For the text-containing cell, return its midpoint in (X, Y) coordinate format. 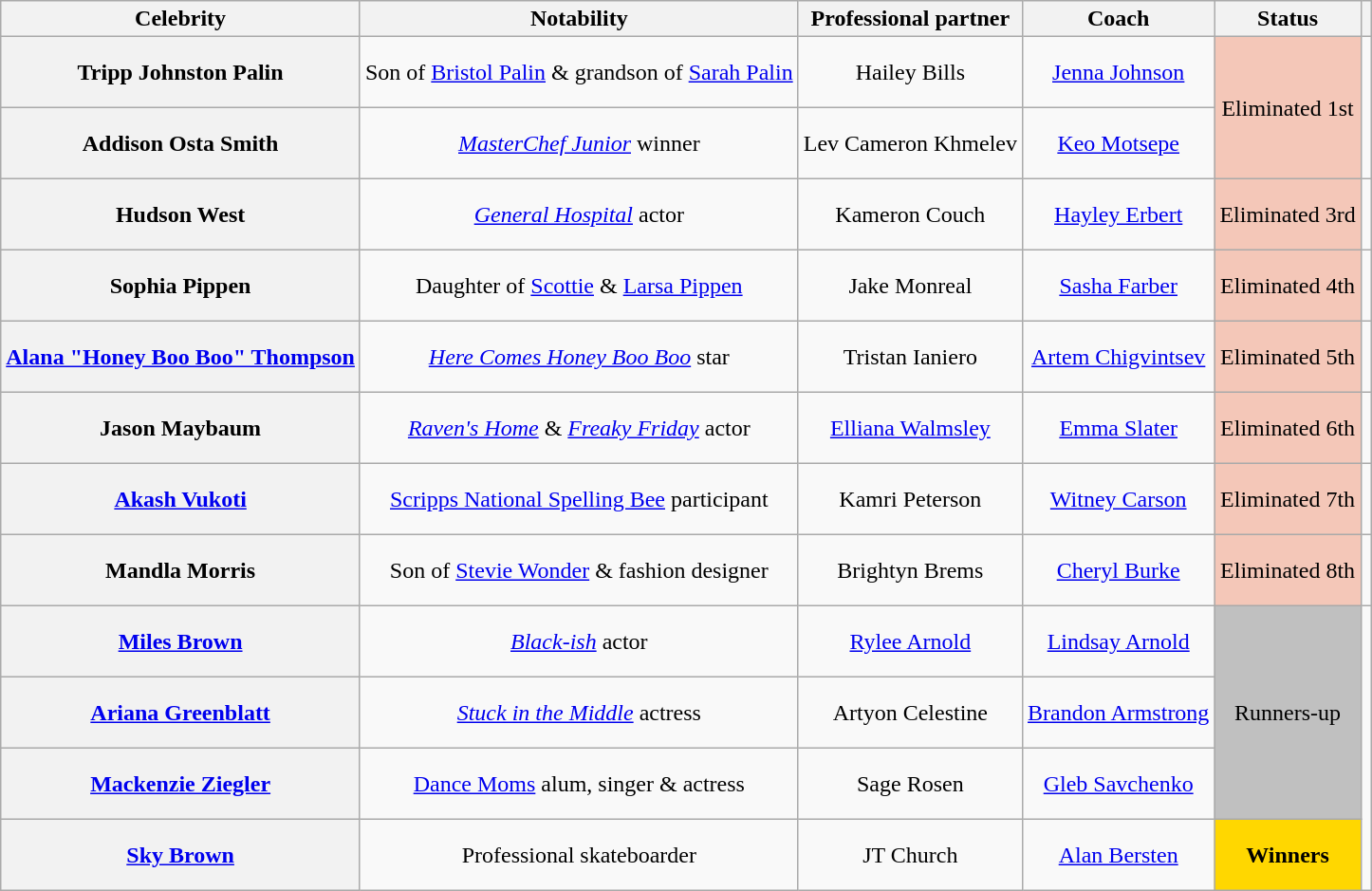
Eliminated 5th (1288, 357)
Eliminated 4th (1288, 287)
Here Comes Honey Boo Boo star (579, 357)
Brandon Armstrong (1119, 714)
Sophia Pippen (180, 287)
Son of Bristol Palin & grandson of Sarah Palin (579, 72)
Jake Monreal (910, 287)
Eliminated 8th (1288, 571)
Lev Cameron Khmelev (910, 144)
Rylee Arnold (910, 641)
Stuck in the Middle actress (579, 714)
Mackenzie Ziegler (180, 784)
General Hospital actor (579, 214)
Tristan Ianiero (910, 357)
Ariana Greenblatt (180, 714)
Keo Motsepe (1119, 144)
JT Church (910, 856)
Lindsay Arnold (1119, 641)
Jason Maybaum (180, 429)
Alana "Honey Boo Boo" Thompson (180, 357)
Cheryl Burke (1119, 571)
Sasha Farber (1119, 287)
Hudson West (180, 214)
Emma Slater (1119, 429)
Celebrity (180, 19)
Professional skateboarder (579, 856)
Status (1288, 19)
Alan Bersten (1119, 856)
Artem Chigvintsev (1119, 357)
Miles Brown (180, 641)
Sage Rosen (910, 784)
Sky Brown (180, 856)
Hayley Erbert (1119, 214)
Addison Osta Smith (180, 144)
Coach (1119, 19)
Daughter of Scottie & Larsa Pippen (579, 287)
Eliminated 1st (1288, 108)
Dance Moms alum, singer & actress (579, 784)
Eliminated 3rd (1288, 214)
Witney Carson (1119, 499)
Winners (1288, 856)
Black-ish actor (579, 641)
Scripps National Spelling Bee participant (579, 499)
Brightyn Brems (910, 571)
Gleb Savchenko (1119, 784)
Kameron Couch (910, 214)
Mandla Morris (180, 571)
Elliana Walmsley (910, 429)
Jenna Johnson (1119, 72)
Raven's Home & Freaky Friday actor (579, 429)
Hailey Bills (910, 72)
Son of Stevie Wonder & fashion designer (579, 571)
Eliminated 6th (1288, 429)
Professional partner (910, 19)
Artyon Celestine (910, 714)
Runners-up (1288, 714)
MasterChef Junior winner (579, 144)
Notability (579, 19)
Akash Vukoti (180, 499)
Eliminated 7th (1288, 499)
Kamri Peterson (910, 499)
Tripp Johnston Palin (180, 72)
